From the cell containing the given text, extract its center point as [X, Y] coordinate. 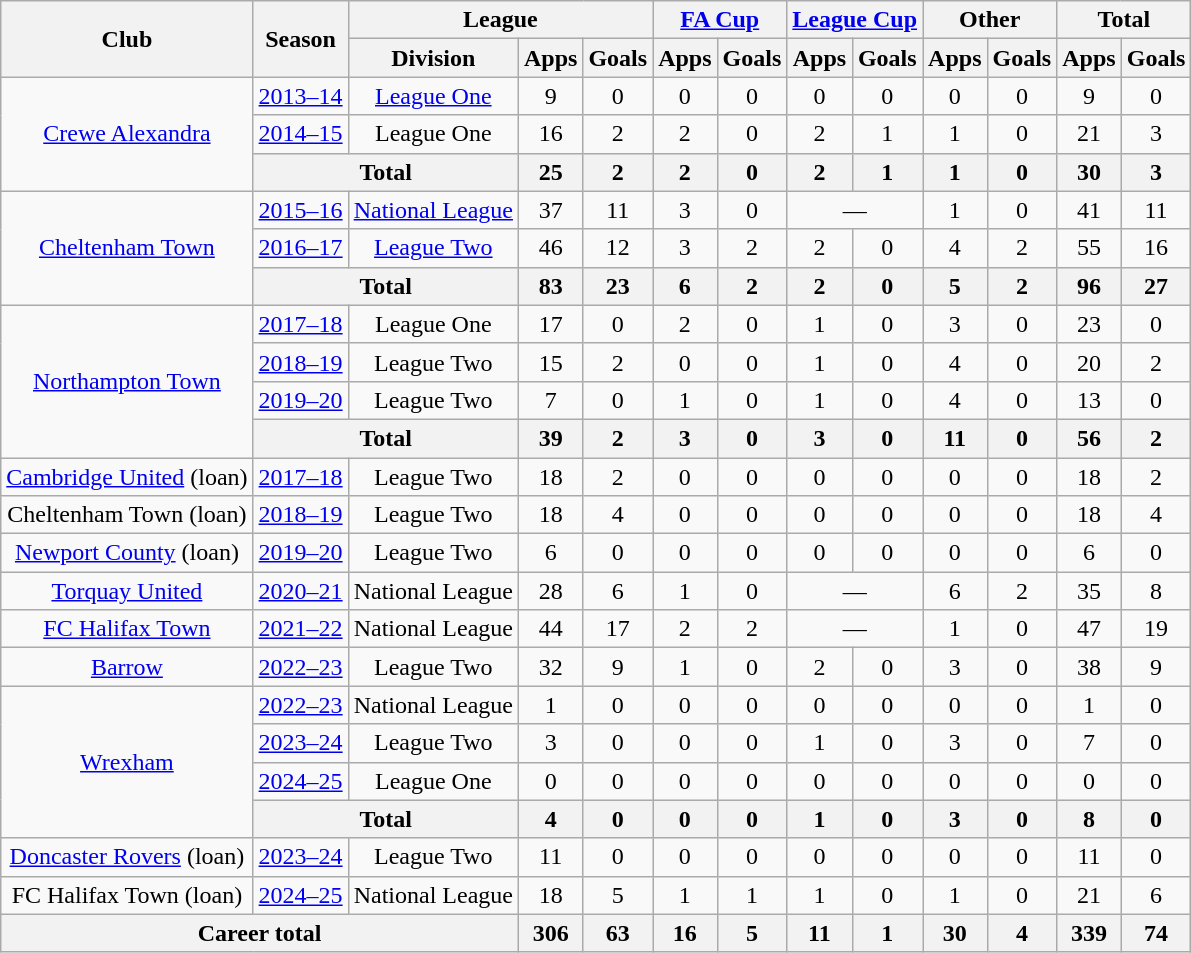
2016–17 [300, 248]
2021–22 [300, 629]
55 [1089, 248]
Torquay United [127, 591]
Newport County (loan) [127, 553]
63 [618, 933]
Barrow [127, 667]
13 [1089, 400]
27 [1156, 286]
39 [550, 438]
41 [1089, 210]
FC Halifax Town [127, 629]
Crewe Alexandra [127, 134]
2013–14 [300, 96]
FA Cup [720, 20]
47 [1089, 629]
74 [1156, 933]
56 [1089, 438]
35 [1089, 591]
Division [433, 58]
44 [550, 629]
96 [1089, 286]
339 [1089, 933]
38 [1089, 667]
32 [550, 667]
Northampton Town [127, 381]
Season [300, 39]
37 [550, 210]
Career total [260, 933]
Club [127, 39]
46 [550, 248]
FC Halifax Town (loan) [127, 895]
12 [618, 248]
Cheltenham Town [127, 248]
League [500, 20]
306 [550, 933]
83 [550, 286]
Cambridge United (loan) [127, 477]
Wrexham [127, 762]
League Cup [855, 20]
19 [1156, 629]
2020–21 [300, 591]
2015–16 [300, 210]
Doncaster Rovers (loan) [127, 857]
25 [550, 172]
2014–15 [300, 134]
Other [990, 20]
20 [1089, 362]
Cheltenham Town (loan) [127, 515]
28 [550, 591]
15 [550, 362]
